Provide the [x, y] coordinate of the cell's center where the given text is located.  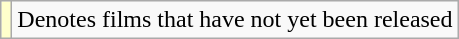
Denotes films that have not yet been released [235, 20]
